Locate the cell with the specified text and output its (x, y) center coordinate. 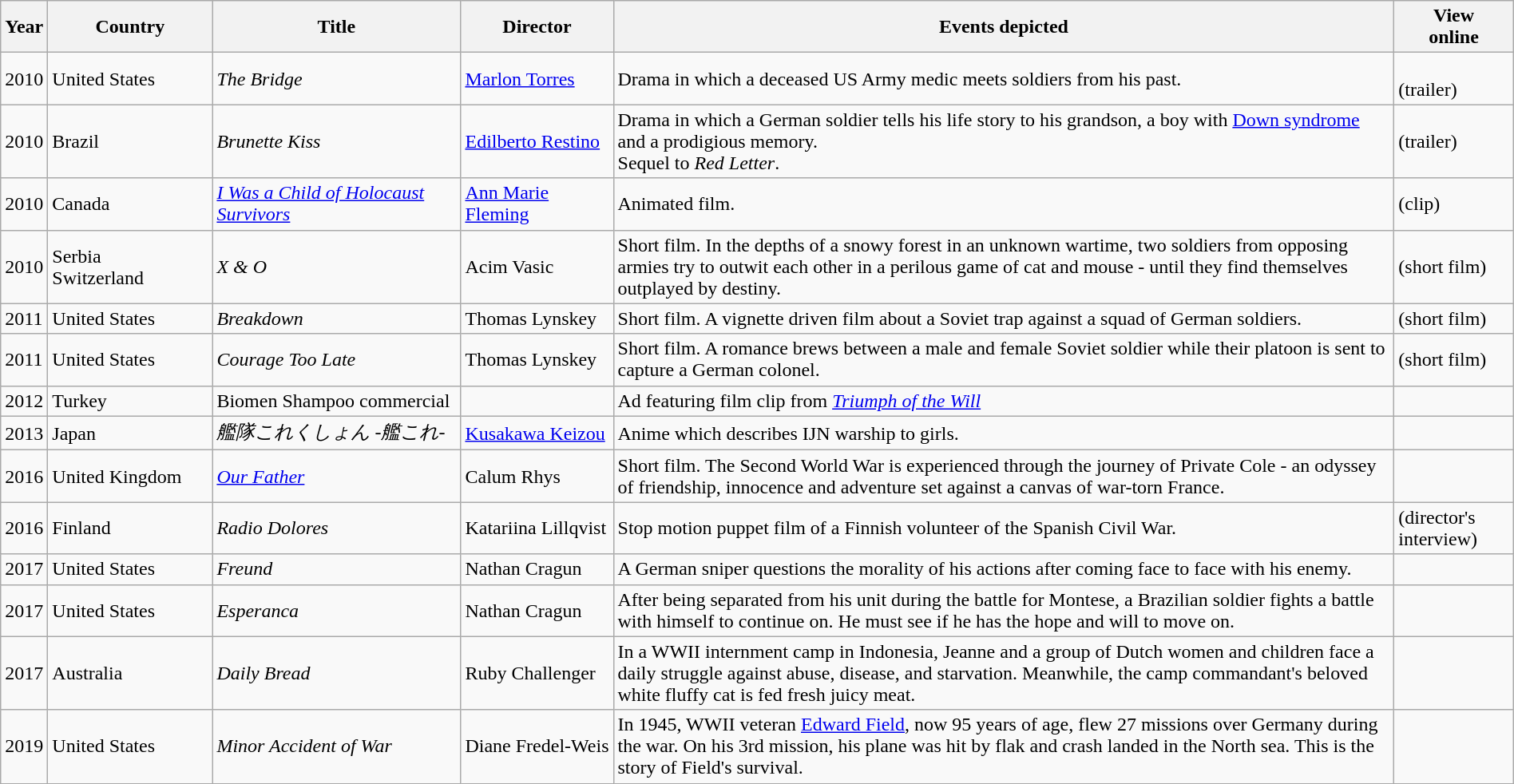
Katariina Lillqvist (537, 529)
Turkey (130, 401)
Animated film. (1004, 204)
Year (24, 27)
Finland (130, 529)
Diane Fredel-Weis (537, 746)
SerbiaSwitzerland (130, 267)
(director's interview) (1453, 529)
Edilberto Restino (537, 141)
United Kingdom (130, 476)
Ad featuring film clip from Triumph of the Will (1004, 401)
2013 (24, 433)
Short film. A vignette driven film about a Soviet trap against a squad of German soldiers. (1004, 319)
Freund (337, 569)
Brazil (130, 141)
(clip) (1453, 204)
Japan (130, 433)
Ruby Challenger (537, 673)
Radio Dolores (337, 529)
Ann Marie Fleming (537, 204)
The Bridge (337, 78)
Title (337, 27)
Esperanca (337, 610)
Daily Bread (337, 673)
A German sniper questions the morality of his actions after coming face to face with his enemy. (1004, 569)
Short film. A romance brews between a male and female Soviet soldier while their platoon is sent to capture a German colonel. (1004, 359)
2019 (24, 746)
Anime which describes IJN warship to girls. (1004, 433)
Minor Accident of War (337, 746)
Viewonline (1453, 27)
Drama in which a deceased US Army medic meets soldiers from his past. (1004, 78)
Breakdown (337, 319)
Marlon Torres (537, 78)
Kusakawa Keizou (537, 433)
Courage Too Late (337, 359)
Canada (130, 204)
Biomen Shampoo commercial (337, 401)
Events depicted (1004, 27)
Calum Rhys (537, 476)
艦隊これくしょん -艦これ- (337, 433)
Director (537, 27)
Our Father (337, 476)
I Was a Child of Holocaust Survivors (337, 204)
Acim Vasic (537, 267)
Stop motion puppet film of a Finnish volunteer of the Spanish Civil War. (1004, 529)
Australia (130, 673)
2012 (24, 401)
Drama in which a German soldier tells his life story to his grandson, a boy with Down syndrome and a prodigious memory.Sequel to Red Letter. (1004, 141)
Brunette Kiss (337, 141)
X & O (337, 267)
Country (130, 27)
